Detect which cell encompasses the target text, then output its (x, y) center coordinate. 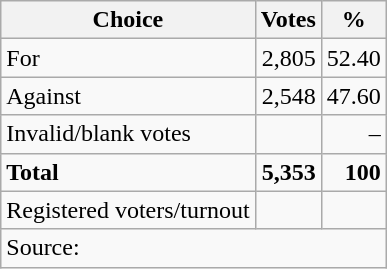
Registered voters/turnout (128, 210)
47.60 (354, 96)
– (354, 134)
2,548 (288, 96)
Votes (288, 20)
% (354, 20)
5,353 (288, 172)
Total (128, 172)
Choice (128, 20)
Source: (194, 248)
100 (354, 172)
For (128, 58)
Invalid/blank votes (128, 134)
2,805 (288, 58)
Against (128, 96)
52.40 (354, 58)
